For the text-containing cell, return its midpoint in (X, Y) coordinate format. 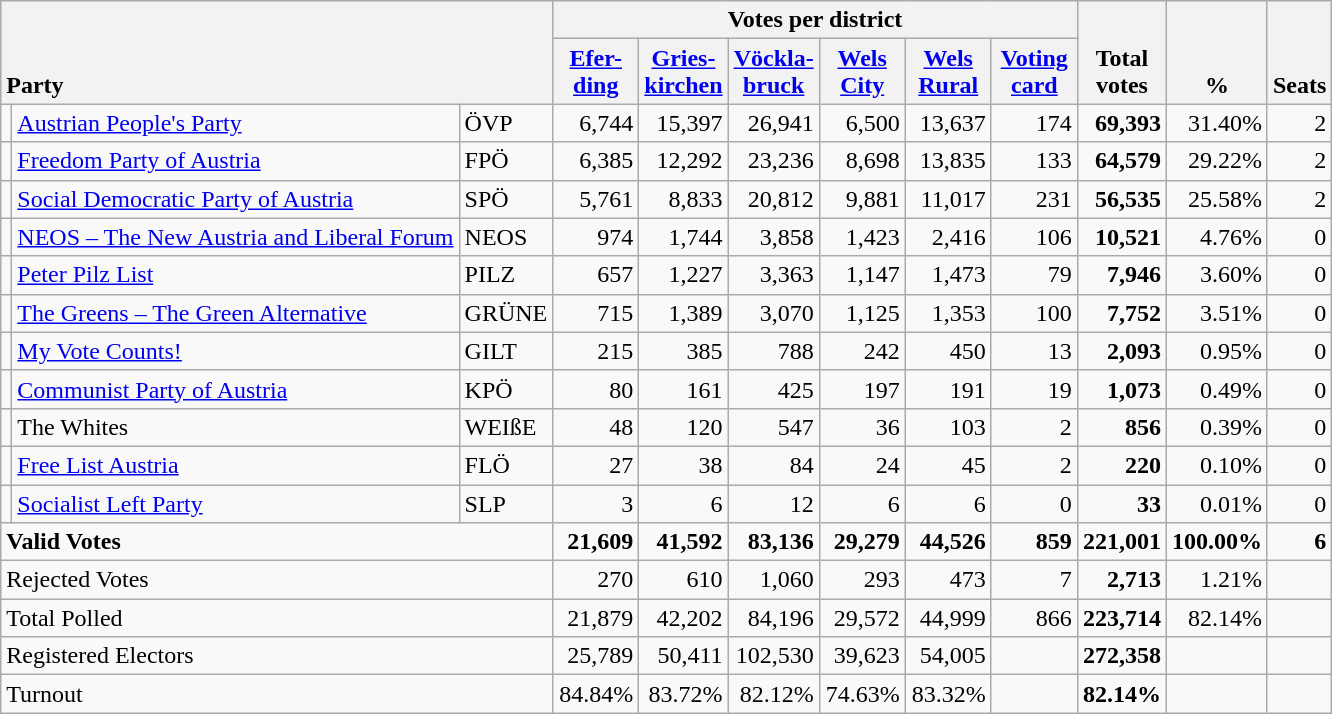
450 (948, 351)
Social Democratic Party of Austria (236, 199)
221,001 (1122, 542)
120 (684, 427)
Valid Votes (277, 542)
425 (774, 389)
0.49% (1216, 389)
64,579 (1122, 161)
102,530 (774, 656)
0.95% (1216, 351)
Freedom Party of Austria (236, 161)
83.72% (684, 694)
SPÖ (506, 199)
15,397 (684, 123)
Free List Austria (236, 465)
Party (277, 52)
220 (1122, 465)
31.40% (1216, 123)
Votes per district (816, 20)
Votingcard (1034, 72)
856 (1122, 427)
8,698 (862, 161)
191 (948, 389)
69,393 (1122, 123)
24 (862, 465)
45 (948, 465)
KPÖ (506, 389)
Turnout (277, 694)
385 (684, 351)
788 (774, 351)
657 (596, 275)
FPÖ (506, 161)
215 (596, 351)
1,073 (1122, 389)
3,858 (774, 237)
133 (1034, 161)
Registered Electors (277, 656)
54,005 (948, 656)
0.01% (1216, 503)
7,752 (1122, 313)
6,500 (862, 123)
12,292 (684, 161)
44,526 (948, 542)
1,227 (684, 275)
223,714 (1122, 618)
174 (1034, 123)
36 (862, 427)
2,416 (948, 237)
WelsCity (862, 72)
6,385 (596, 161)
859 (1034, 542)
12 (774, 503)
48 (596, 427)
Seats (1299, 52)
0.39% (1216, 427)
82.12% (774, 694)
13,637 (948, 123)
197 (862, 389)
Totalvotes (1122, 52)
23,236 (774, 161)
PILZ (506, 275)
39,623 (862, 656)
5,761 (596, 199)
50,411 (684, 656)
4.76% (1216, 237)
1,423 (862, 237)
84.84% (596, 694)
1,060 (774, 580)
242 (862, 351)
74.63% (862, 694)
41,592 (684, 542)
My Vote Counts! (236, 351)
83.32% (948, 694)
21,879 (596, 618)
GRÜNE (506, 313)
84 (774, 465)
1,147 (862, 275)
1,473 (948, 275)
26,941 (774, 123)
GILT (506, 351)
6,744 (596, 123)
21,609 (596, 542)
% (1216, 52)
SLP (506, 503)
29,279 (862, 542)
100.00% (1216, 542)
84,196 (774, 618)
Vöckla-bruck (774, 72)
Socialist Left Party (236, 503)
33 (1122, 503)
1.21% (1216, 580)
270 (596, 580)
25.58% (1216, 199)
25,789 (596, 656)
9,881 (862, 199)
29.22% (1216, 161)
2,093 (1122, 351)
866 (1034, 618)
161 (684, 389)
8,833 (684, 199)
The Whites (236, 427)
FLÖ (506, 465)
WEIßE (506, 427)
3 (596, 503)
3,070 (774, 313)
56,535 (1122, 199)
272,358 (1122, 656)
The Greens – The Green Alternative (236, 313)
20,812 (774, 199)
473 (948, 580)
11,017 (948, 199)
19 (1034, 389)
Rejected Votes (277, 580)
3,363 (774, 275)
1,744 (684, 237)
80 (596, 389)
13 (1034, 351)
Austrian People's Party (236, 123)
ÖVP (506, 123)
2,713 (1122, 580)
Peter Pilz List (236, 275)
974 (596, 237)
100 (1034, 313)
7,946 (1122, 275)
27 (596, 465)
NEOS – The New Austria and Liberal Forum (236, 237)
547 (774, 427)
29,572 (862, 618)
NEOS (506, 237)
10,521 (1122, 237)
1,125 (862, 313)
13,835 (948, 161)
WelsRural (948, 72)
0.10% (1216, 465)
610 (684, 580)
106 (1034, 237)
42,202 (684, 618)
79 (1034, 275)
103 (948, 427)
231 (1034, 199)
38 (684, 465)
Efer-ding (596, 72)
715 (596, 313)
3.51% (1216, 313)
293 (862, 580)
Gries-kirchen (684, 72)
Total Polled (277, 618)
3.60% (1216, 275)
83,136 (774, 542)
44,999 (948, 618)
1,389 (684, 313)
Communist Party of Austria (236, 389)
7 (1034, 580)
1,353 (948, 313)
